For the text-containing cell, return its midpoint in [x, y] coordinate format. 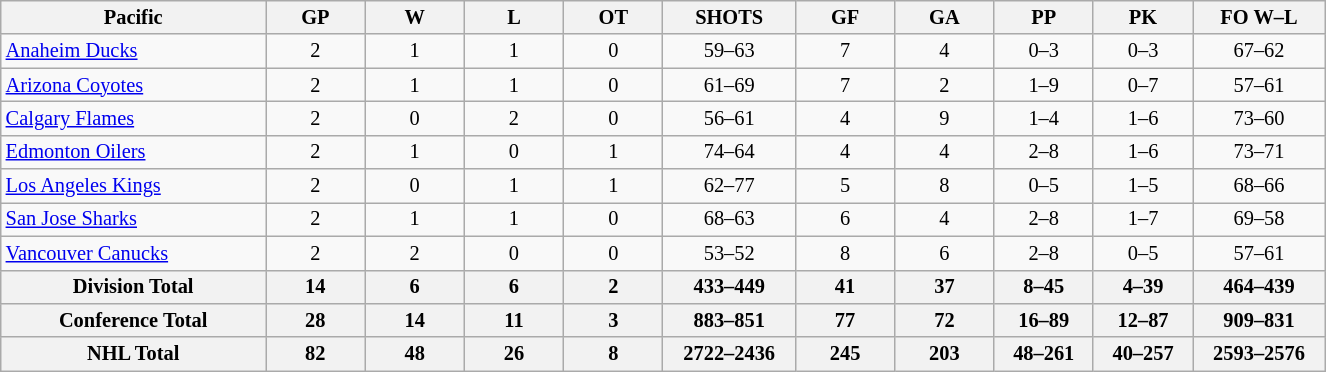
PP [1044, 17]
W [414, 17]
67–62 [1260, 51]
12–87 [1142, 320]
3 [614, 320]
5 [844, 186]
11 [514, 320]
L [514, 17]
2722–2436 [729, 354]
74–64 [729, 152]
GA [944, 17]
41 [844, 287]
1–9 [1044, 85]
16–89 [1044, 320]
56–61 [729, 118]
Arizona Coyotes [134, 85]
433–449 [729, 287]
Conference Total [134, 320]
203 [944, 354]
Vancouver Canucks [134, 253]
Edmonton Oilers [134, 152]
Division Total [134, 287]
1–5 [1142, 186]
26 [514, 354]
48 [414, 354]
883–851 [729, 320]
4–39 [1142, 287]
464–439 [1260, 287]
40–257 [1142, 354]
69–58 [1260, 219]
Pacific [134, 17]
8–45 [1044, 287]
GP [316, 17]
San Jose Sharks [134, 219]
73–71 [1260, 152]
FO W–L [1260, 17]
PK [1142, 17]
68–63 [729, 219]
72 [944, 320]
NHL Total [134, 354]
82 [316, 354]
SHOTS [729, 17]
53–52 [729, 253]
9 [944, 118]
245 [844, 354]
OT [614, 17]
909–831 [1260, 320]
0–7 [1142, 85]
37 [944, 287]
Anaheim Ducks [134, 51]
GF [844, 17]
Los Angeles Kings [134, 186]
2593–2576 [1260, 354]
28 [316, 320]
68–66 [1260, 186]
Calgary Flames [134, 118]
61–69 [729, 85]
59–63 [729, 51]
1–7 [1142, 219]
48–261 [1044, 354]
1–4 [1044, 118]
62–77 [729, 186]
73–60 [1260, 118]
77 [844, 320]
